For the text-containing cell, return its midpoint in (x, y) coordinate format. 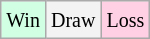
Win (24, 20)
Loss (126, 20)
Draw (72, 20)
